Provide the [x, y] coordinate of the cell's center where the given text is located.  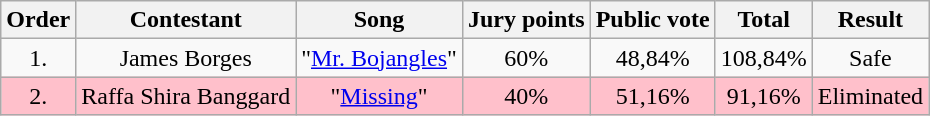
Safe [870, 58]
2. [38, 96]
48,84% [652, 58]
Contestant [186, 20]
Order [38, 20]
Raffa Shira Banggard [186, 96]
51,16% [652, 96]
60% [526, 58]
1. [38, 58]
Eliminated [870, 96]
James Borges [186, 58]
91,16% [764, 96]
Song [380, 20]
Public vote [652, 20]
108,84% [764, 58]
"Missing" [380, 96]
Total [764, 20]
"Mr. Bojangles" [380, 58]
Jury points [526, 20]
40% [526, 96]
Result [870, 20]
